Search for the cell housing the specified text and yield its (X, Y) center coordinate. 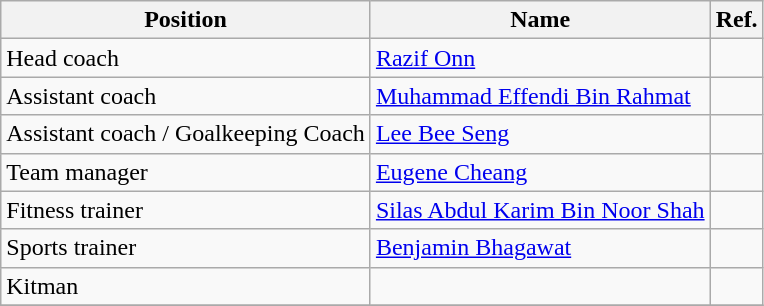
Muhammad Effendi Bin Rahmat (540, 96)
Lee Bee Seng (540, 134)
Position (186, 20)
Fitness trainer (186, 210)
Razif Onn (540, 58)
Head coach (186, 58)
Sports trainer (186, 248)
Benjamin Bhagawat (540, 248)
Silas Abdul Karim Bin Noor Shah (540, 210)
Team manager (186, 172)
Assistant coach (186, 96)
Kitman (186, 286)
Ref. (736, 20)
Eugene Cheang (540, 172)
Name (540, 20)
Assistant coach / Goalkeeping Coach (186, 134)
